Locate the cell with the specified text and output its [X, Y] center coordinate. 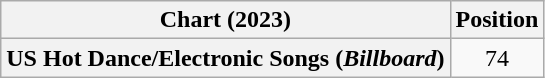
74 [497, 58]
US Hot Dance/Electronic Songs (Billboard) [226, 58]
Position [497, 20]
Chart (2023) [226, 20]
